Identify which cell holds the provided text, then report its (X, Y) central coordinate. 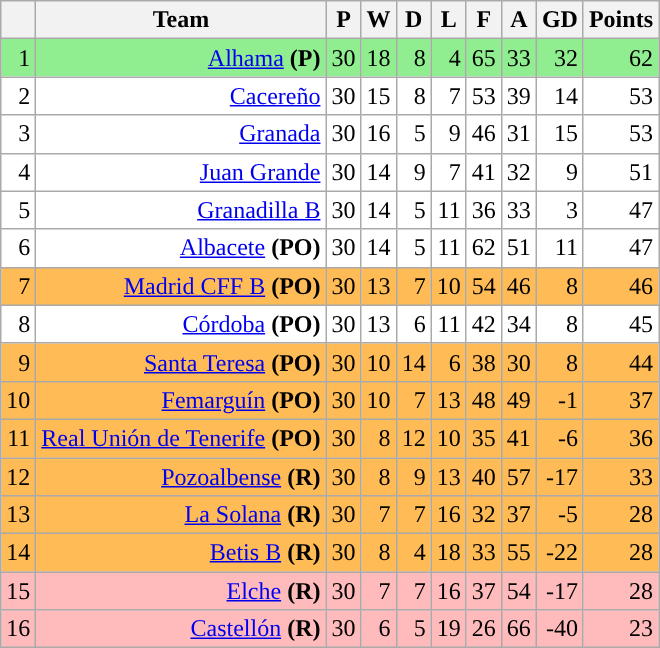
1 (18, 58)
65 (484, 58)
W (378, 20)
Juan Grande (181, 172)
31 (518, 134)
GD (560, 20)
66 (518, 629)
55 (518, 553)
A (518, 20)
Alhama (P) (181, 58)
35 (484, 438)
Granada (181, 134)
Real Unión de Tenerife (PO) (181, 438)
2 (18, 96)
Santa Teresa (PO) (181, 362)
Córdoba (PO) (181, 324)
Team (181, 20)
La Solana (R) (181, 515)
39 (518, 96)
Madrid CFF B (PO) (181, 286)
57 (518, 477)
Pozoalbense (R) (181, 477)
-5 (560, 515)
38 (484, 362)
26 (484, 629)
40 (484, 477)
-22 (560, 553)
19 (448, 629)
34 (518, 324)
44 (620, 362)
Castellón (R) (181, 629)
48 (484, 400)
D (414, 20)
Betis B (R) (181, 553)
Points (620, 20)
Granadilla B (181, 210)
Femarguín (PO) (181, 400)
42 (484, 324)
23 (620, 629)
Albacete (PO) (181, 248)
Elche (R) (181, 591)
-6 (560, 438)
-40 (560, 629)
P (344, 20)
F (484, 20)
45 (620, 324)
49 (518, 400)
-1 (560, 400)
Cacereño (181, 96)
L (448, 20)
